Determine the [X, Y] coordinate at the center of the cell enclosing the given text.  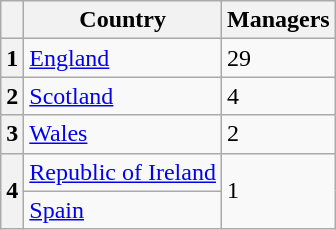
Spain [123, 210]
29 [278, 58]
England [123, 58]
3 [12, 134]
Scotland [123, 96]
Republic of Ireland [123, 172]
Wales [123, 134]
Managers [278, 20]
Country [123, 20]
